Capture the cell that displays the provided text and extract its [X, Y] central coordinate. 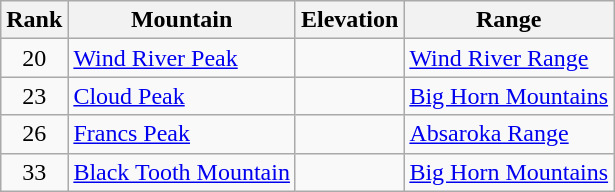
Elevation [349, 20]
23 [34, 96]
Black Tooth Mountain [182, 172]
26 [34, 134]
Wind River Range [509, 58]
Mountain [182, 20]
Absaroka Range [509, 134]
Cloud Peak [182, 96]
33 [34, 172]
Range [509, 20]
Rank [34, 20]
Wind River Peak [182, 58]
Francs Peak [182, 134]
20 [34, 58]
